Return (x, y) of the center of cell containing provided text 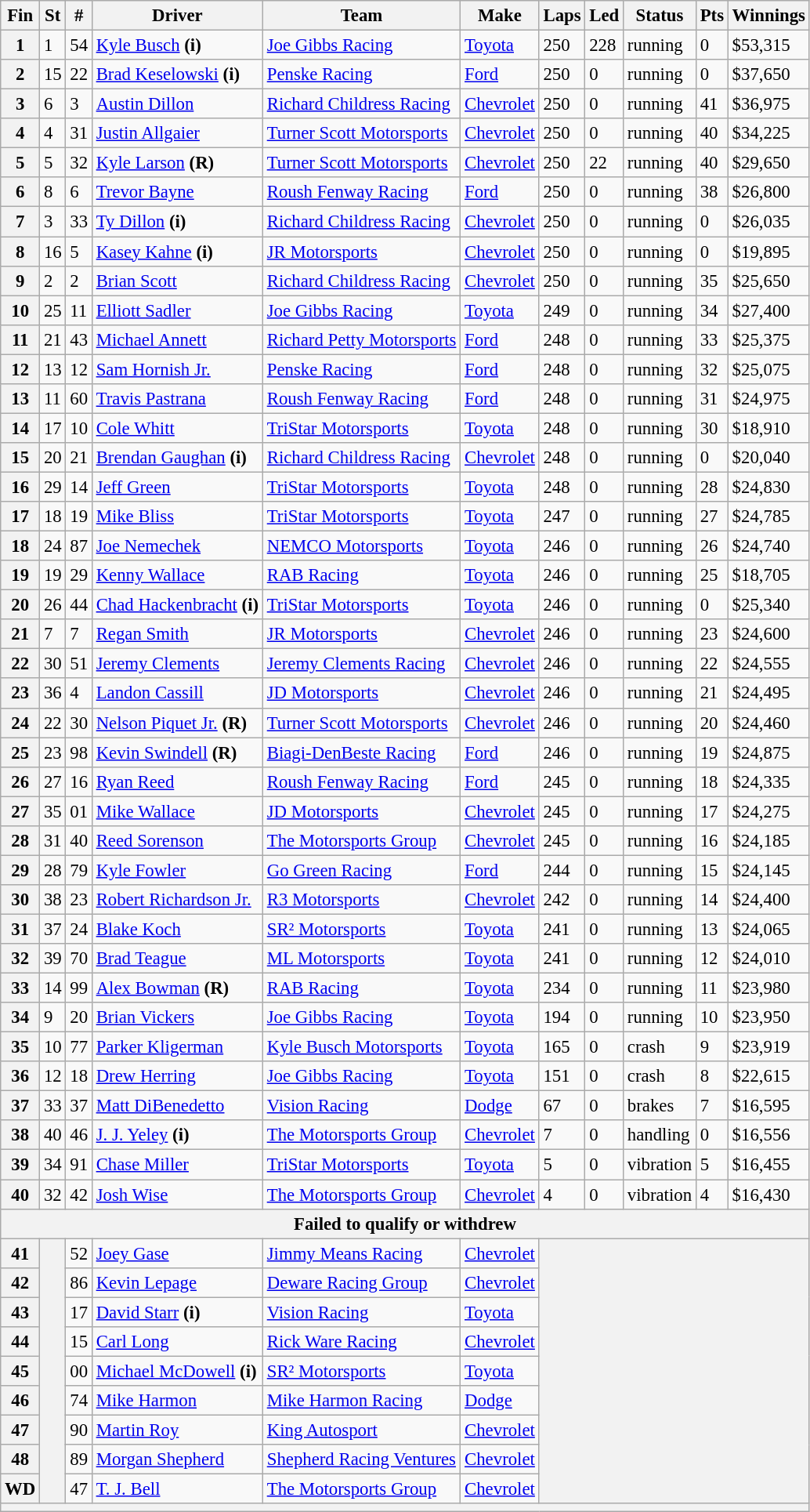
$24,145 (768, 870)
Rick Ware Racing (361, 1342)
01 (78, 811)
86 (78, 1282)
$37,650 (768, 74)
$16,455 (768, 1165)
91 (78, 1165)
Kyle Busch (i) (177, 45)
$36,975 (768, 104)
handling (660, 1136)
$18,705 (768, 575)
St (53, 16)
Laps (562, 16)
Chad Hackenbracht (i) (177, 605)
$16,556 (768, 1136)
45 (20, 1371)
Reed Sorenson (177, 841)
Kyle Fowler (177, 870)
Driver (177, 16)
Jimmy Means Racing (361, 1253)
Joey Gase (177, 1253)
00 (78, 1371)
Chase Miller (177, 1165)
Kasey Kahne (i) (177, 252)
$24,875 (768, 752)
Led (605, 16)
Jeremy Clements (177, 664)
$19,895 (768, 252)
$24,495 (768, 694)
$24,740 (768, 546)
Mike Harmon Racing (361, 1401)
Kenny Wallace (177, 575)
Martin Roy (177, 1430)
Ryan Reed (177, 781)
89 (78, 1459)
Nelson Piquet Jr. (R) (177, 723)
$24,065 (768, 929)
WD (20, 1489)
Michael McDowell (i) (177, 1371)
$24,555 (768, 664)
87 (78, 546)
79 (78, 870)
Morgan Shepherd (177, 1459)
Winnings (768, 16)
$34,225 (768, 133)
Mike Bliss (177, 517)
$24,400 (768, 900)
Travis Pastrana (177, 399)
$24,335 (768, 781)
$25,375 (768, 339)
Kevin Swindell (R) (177, 752)
67 (562, 1106)
Fin (20, 16)
234 (562, 988)
Trevor Bayne (177, 192)
Brian Vickers (177, 1017)
Michael Annett (177, 339)
244 (562, 870)
Regan Smith (177, 634)
54 (78, 45)
Robert Richardson Jr. (177, 900)
Joe Nemechek (177, 546)
$16,430 (768, 1195)
90 (78, 1430)
52 (78, 1253)
$23,950 (768, 1017)
48 (20, 1459)
$25,650 (768, 281)
Matt DiBenedetto (177, 1106)
$24,975 (768, 399)
Elliott Sadler (177, 310)
$29,650 (768, 163)
David Starr (i) (177, 1312)
Make (500, 16)
$24,600 (768, 634)
60 (78, 399)
NEMCO Motorsports (361, 546)
$18,910 (768, 428)
Parker Kligerman (177, 1047)
165 (562, 1047)
$20,040 (768, 458)
Brad Keselowski (i) (177, 74)
$24,010 (768, 959)
Alex Bowman (R) (177, 988)
Failed to qualify or withdrew (405, 1224)
242 (562, 900)
King Autosport (361, 1430)
Mike Wallace (177, 811)
Biagi-DenBeste Racing (361, 752)
$24,785 (768, 517)
$25,075 (768, 369)
51 (78, 664)
Richard Petty Motorsports (361, 339)
$27,400 (768, 310)
$26,800 (768, 192)
$22,615 (768, 1076)
151 (562, 1076)
Jeff Green (177, 487)
228 (605, 45)
Carl Long (177, 1342)
194 (562, 1017)
brakes (660, 1106)
Drew Herring (177, 1076)
$53,315 (768, 45)
$24,830 (768, 487)
Kevin Lepage (177, 1282)
Brendan Gaughan (i) (177, 458)
249 (562, 310)
Sam Hornish Jr. (177, 369)
$24,275 (768, 811)
Josh Wise (177, 1195)
Deware Racing Group (361, 1282)
70 (78, 959)
Cole Whitt (177, 428)
Landon Cassill (177, 694)
$23,919 (768, 1047)
ML Motorsports (361, 959)
J. J. Yeley (i) (177, 1136)
Kyle Busch Motorsports (361, 1047)
$24,460 (768, 723)
99 (78, 988)
R3 Motorsports (361, 900)
T. J. Bell (177, 1489)
Blake Koch (177, 929)
Justin Allgaier (177, 133)
$16,595 (768, 1106)
$25,340 (768, 605)
Brian Scott (177, 281)
Ty Dillon (i) (177, 222)
98 (78, 752)
Jeremy Clements Racing (361, 664)
Pts (711, 16)
$23,980 (768, 988)
Shepherd Racing Ventures (361, 1459)
74 (78, 1401)
Kyle Larson (R) (177, 163)
Team (361, 16)
# (78, 16)
Status (660, 16)
Go Green Racing (361, 870)
247 (562, 517)
Mike Harmon (177, 1401)
Austin Dillon (177, 104)
Brad Teague (177, 959)
77 (78, 1047)
$24,185 (768, 841)
$26,035 (768, 222)
